For the text-containing cell, return its midpoint in (x, y) coordinate format. 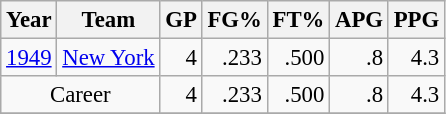
Year (29, 20)
FG% (234, 20)
1949 (29, 58)
APG (360, 20)
PPG (416, 20)
Career (80, 95)
Team (108, 20)
GP (181, 20)
FT% (298, 20)
New York (108, 58)
